Output the [X, Y] coordinate of the center of the cell containing the given text.  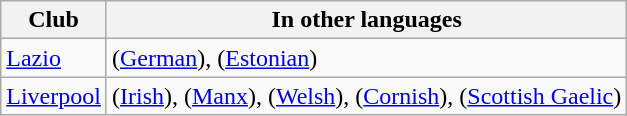
(Irish), (Manx), (Welsh), (Cornish), (Scottish Gaelic) [366, 96]
Club [54, 20]
Lazio [54, 58]
(German), (Estonian) [366, 58]
In other languages [366, 20]
Liverpool [54, 96]
